Detect which cell encompasses the target text, then output its [X, Y] center coordinate. 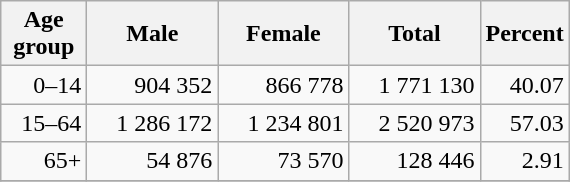
Age group [44, 34]
73 570 [284, 161]
Total [414, 34]
904 352 [152, 85]
54 876 [152, 161]
2.91 [524, 161]
Male [152, 34]
65+ [44, 161]
2 520 973 [414, 123]
128 446 [414, 161]
57.03 [524, 123]
1 286 172 [152, 123]
15–64 [44, 123]
Percent [524, 34]
1 771 130 [414, 85]
0–14 [44, 85]
Female [284, 34]
866 778 [284, 85]
1 234 801 [284, 123]
40.07 [524, 85]
